Extract the [x, y] coordinate from the center of the cell holding the provided text.  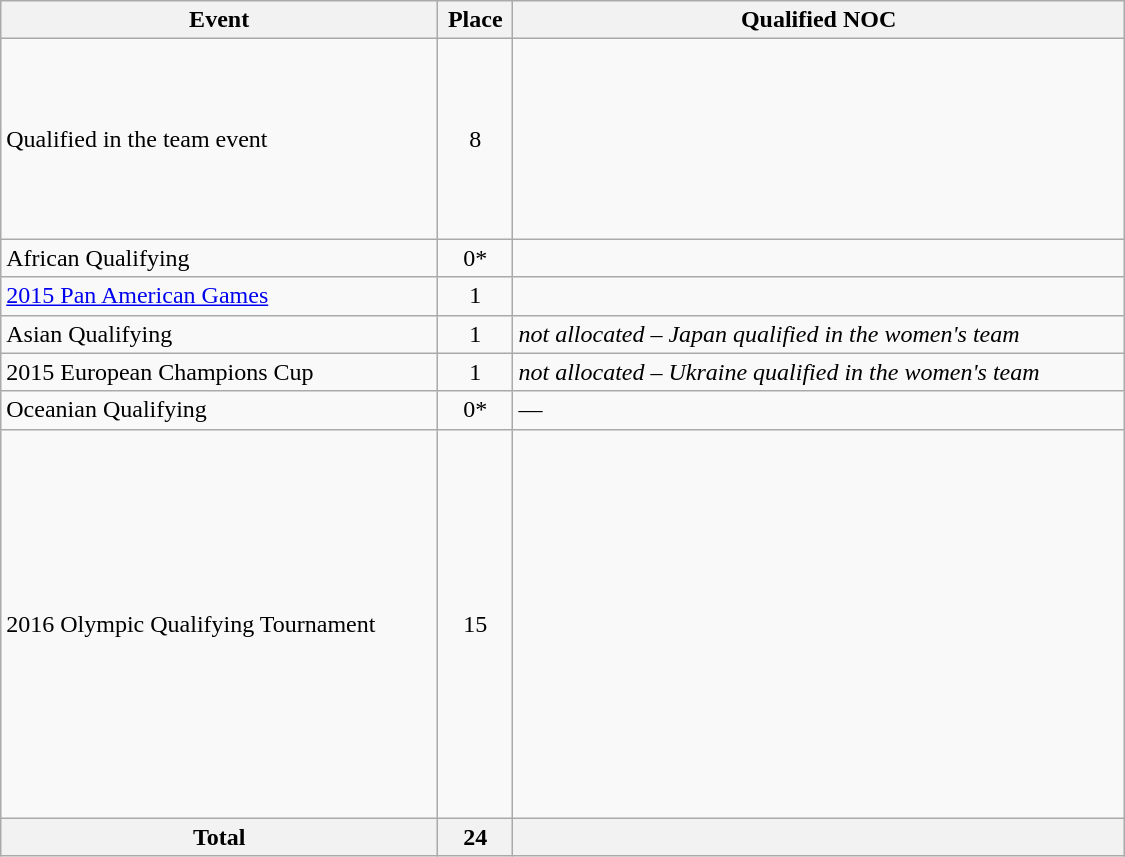
24 [476, 837]
Event [220, 20]
2016 Olympic Qualifying Tournament [220, 624]
— [818, 410]
Place [476, 20]
African Qualifying [220, 258]
Asian Qualifying [220, 334]
Oceanian Qualifying [220, 410]
Total [220, 837]
2015 Pan American Games [220, 296]
15 [476, 624]
not allocated – Japan qualified in the women's team [818, 334]
Qualified in the team event [220, 139]
2015 European Champions Cup [220, 372]
Qualified NOC [818, 20]
not allocated – Ukraine qualified in the women's team [818, 372]
8 [476, 139]
